Capture the cell that displays the provided text and extract its (x, y) central coordinate. 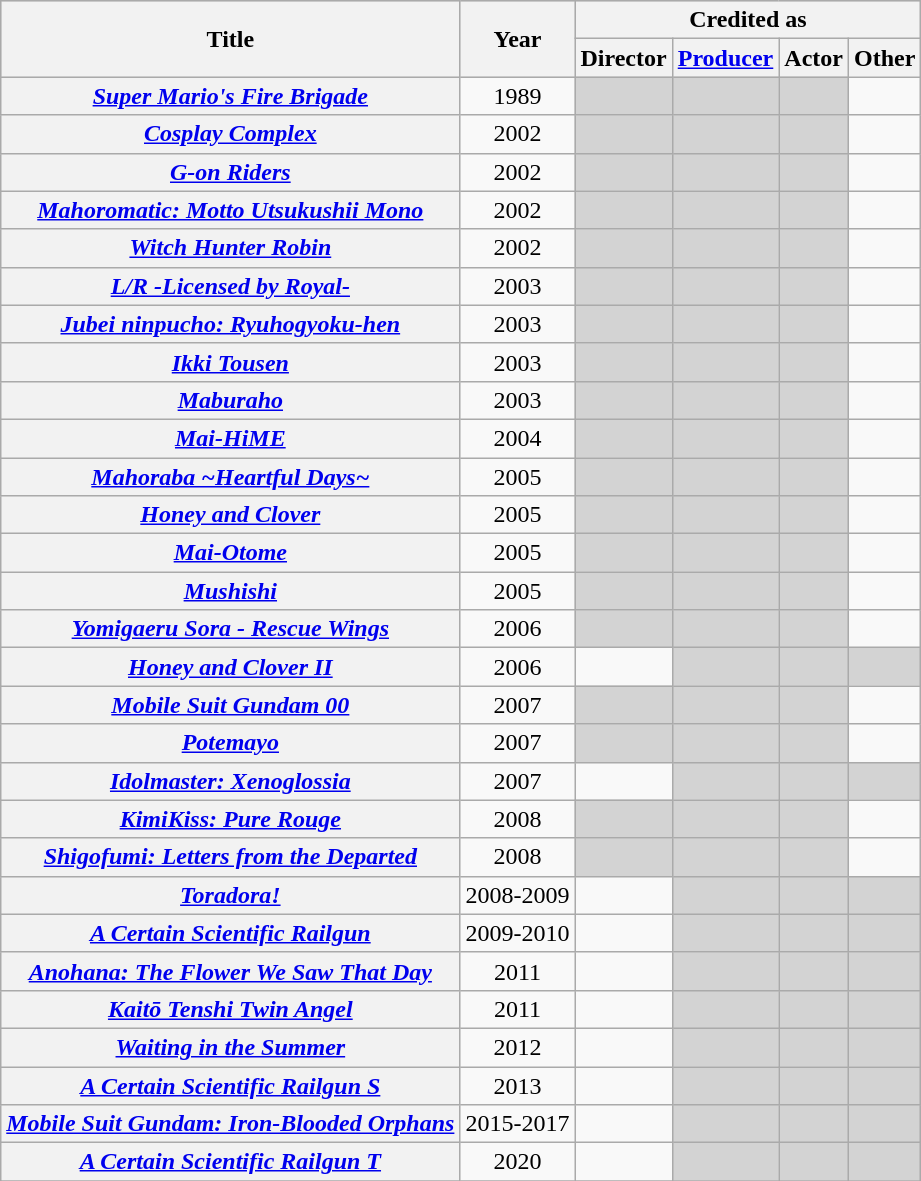
2004 (518, 438)
Honey and Clover II (230, 667)
Actor (814, 58)
Mobile Suit Gundam: Iron-Blooded Orphans (230, 1124)
2008-2009 (518, 895)
Potemayo (230, 743)
Yomigaeru Sora - Rescue Wings (230, 629)
Waiting in the Summer (230, 1047)
Anohana: The Flower We Saw That Day (230, 971)
Mahoromatic: Motto Utsukushii Mono (230, 210)
A Certain Scientific Railgun (230, 933)
Director (624, 58)
Producer (726, 58)
Mushishi (230, 591)
2009-2010 (518, 933)
Shigofumi: Letters from the Departed (230, 857)
Kaitō Tenshi Twin Angel (230, 1009)
1989 (518, 96)
2013 (518, 1085)
KimiKiss: Pure Rouge (230, 819)
Other (885, 58)
2015-2017 (518, 1124)
2020 (518, 1162)
Mai-HiME (230, 438)
Witch Hunter Robin (230, 248)
L/R -Licensed by Royal- (230, 286)
Toradora! (230, 895)
Mobile Suit Gundam 00 (230, 705)
G-on Riders (230, 172)
Title (230, 39)
2012 (518, 1047)
Maburaho (230, 400)
Cosplay Complex (230, 134)
A Certain Scientific Railgun S (230, 1085)
A Certain Scientific Railgun T (230, 1162)
Ikki Tousen (230, 362)
Idolmaster: Xenoglossia (230, 781)
Mahoraba ~Heartful Days~ (230, 477)
Honey and Clover (230, 515)
Year (518, 39)
Super Mario's Fire Brigade (230, 96)
Jubei ninpucho: Ryuhogyoku-hen (230, 324)
Credited as (748, 20)
Mai-Otome (230, 553)
